Pinpoint the cell where the given text exists, returning its (X, Y) midpoint coordinate. 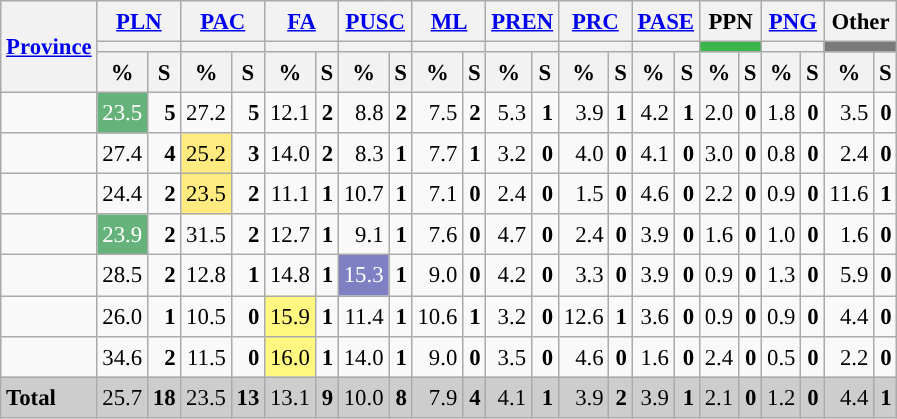
12.8 (206, 276)
14.8 (290, 276)
1.0 (782, 234)
31.5 (206, 234)
11.5 (206, 356)
7.1 (437, 194)
ML (449, 22)
24.4 (122, 194)
23.9 (122, 234)
11.4 (363, 316)
12.1 (290, 114)
3.0 (718, 154)
4.0 (583, 154)
12.7 (290, 234)
2.1 (718, 398)
1.3 (782, 276)
25.2 (206, 154)
PREN (522, 22)
12.6 (583, 316)
8.8 (363, 114)
7.9 (437, 398)
0.8 (782, 154)
Total (49, 398)
3.3 (583, 276)
PAC (223, 22)
FA (302, 22)
7.6 (437, 234)
11.6 (849, 194)
7.7 (437, 154)
4.7 (508, 234)
11.1 (290, 194)
13.1 (290, 398)
3 (248, 154)
PLN (139, 22)
15.3 (363, 276)
0.5 (782, 356)
27.2 (206, 114)
1.8 (782, 114)
5.9 (849, 276)
7.5 (437, 114)
15.9 (290, 316)
9 (326, 398)
10.5 (206, 316)
10.7 (363, 194)
16.0 (290, 356)
Province (49, 47)
PPN (730, 22)
18 (164, 398)
8 (400, 398)
1.2 (782, 398)
3.6 (653, 316)
5.3 (508, 114)
25.7 (122, 398)
2.0 (718, 114)
PRC (595, 22)
10.6 (437, 316)
34.6 (122, 356)
PUSC (375, 22)
PASE (666, 22)
Other (860, 22)
27.4 (122, 154)
1.5 (583, 194)
8.3 (363, 154)
PNG (793, 22)
10.0 (363, 398)
13 (248, 398)
28.5 (122, 276)
9.1 (363, 234)
26.0 (122, 316)
